Search for the cell housing the specified text and yield its (x, y) center coordinate. 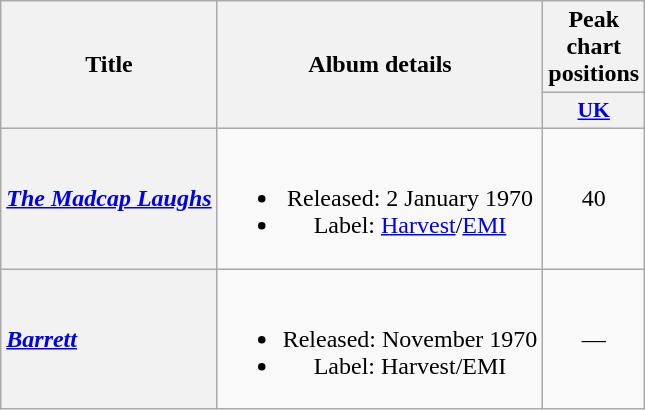
Album details (380, 65)
UK (594, 111)
Barrett (109, 338)
The Madcap Laughs (109, 198)
Released: 2 January 1970Label: Harvest/EMI (380, 198)
Released: November 1970Label: Harvest/EMI (380, 338)
— (594, 338)
Peak chart positions (594, 47)
40 (594, 198)
Title (109, 65)
